Capture the cell that displays the provided text and extract its [X, Y] central coordinate. 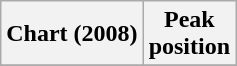
Chart (2008) [72, 34]
Peak position [189, 34]
